Identify which cell holds the provided text, then report its (X, Y) central coordinate. 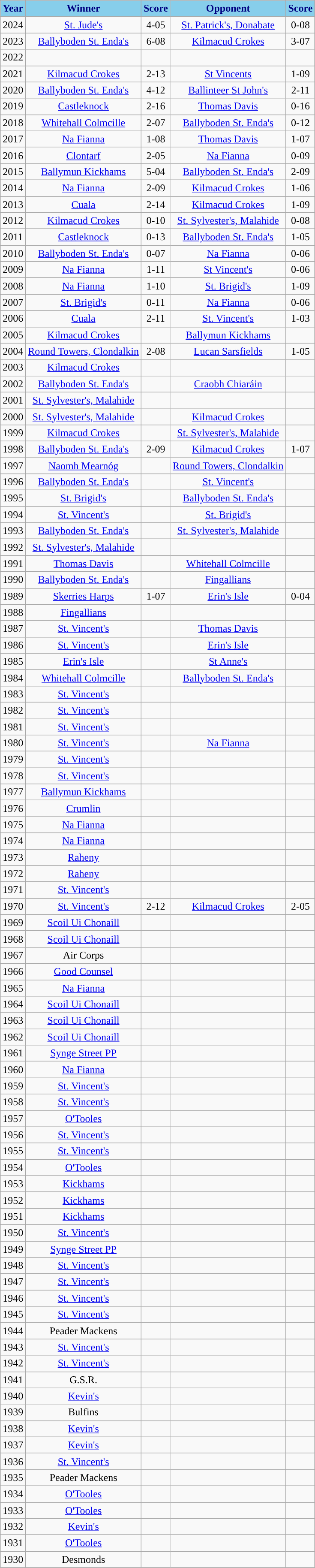
Winner (84, 9)
Opponent (228, 9)
0-10 (156, 221)
1974 (13, 841)
2002 (13, 384)
1967 (13, 955)
0-11 (156, 302)
1961 (13, 1053)
1957 (13, 1119)
1972 (13, 874)
1941 (13, 1380)
1934 (13, 1494)
1982 (13, 710)
0-04 (300, 596)
1942 (13, 1363)
Crumlin (84, 808)
2021 (13, 74)
2018 (13, 123)
1956 (13, 1135)
Desmonds (84, 1559)
2023 (13, 41)
2001 (13, 400)
1983 (13, 694)
1986 (13, 645)
1930 (13, 1559)
1945 (13, 1315)
Craobh Chiaráin (228, 384)
2006 (13, 319)
1990 (13, 580)
1969 (13, 923)
2009 (13, 270)
1-10 (156, 286)
1-03 (300, 319)
1-11 (156, 270)
3-07 (300, 41)
1-06 (300, 188)
0-16 (300, 106)
1987 (13, 629)
2-07 (156, 123)
1949 (13, 1249)
1994 (13, 515)
1939 (13, 1412)
1977 (13, 792)
0-13 (156, 237)
2008 (13, 286)
1940 (13, 1396)
1979 (13, 760)
1959 (13, 1086)
2-08 (156, 351)
St. Patrick's, Donabate (228, 25)
Good Counsel (84, 971)
4-05 (156, 25)
1996 (13, 482)
0-07 (156, 253)
1968 (13, 939)
5-04 (156, 172)
1993 (13, 531)
1935 (13, 1478)
1938 (13, 1429)
1-08 (156, 139)
Ballinteer St John's (228, 90)
1943 (13, 1347)
1963 (13, 1021)
1933 (13, 1510)
1965 (13, 988)
2022 (13, 57)
0-09 (300, 155)
1984 (13, 678)
1932 (13, 1527)
Air Corps (84, 955)
2-13 (156, 74)
1955 (13, 1151)
2024 (13, 25)
1936 (13, 1461)
1976 (13, 808)
St. Jude's (84, 25)
1970 (13, 906)
2014 (13, 188)
St Vincents (228, 74)
1991 (13, 564)
1962 (13, 1037)
Year (13, 9)
0-12 (300, 123)
1952 (13, 1200)
1992 (13, 547)
2003 (13, 368)
1975 (13, 825)
St Anne's (228, 661)
Skerries Harps (84, 596)
1950 (13, 1233)
Lucan Sarsfields (228, 351)
1978 (13, 776)
2016 (13, 155)
1937 (13, 1445)
2017 (13, 139)
Clontarf (84, 155)
2007 (13, 302)
1946 (13, 1298)
2015 (13, 172)
1953 (13, 1184)
1981 (13, 727)
1954 (13, 1167)
2-14 (156, 205)
2010 (13, 253)
1999 (13, 433)
1944 (13, 1331)
4-12 (156, 90)
2000 (13, 416)
2020 (13, 90)
2011 (13, 237)
2005 (13, 335)
1997 (13, 465)
1989 (13, 596)
2012 (13, 221)
2-12 (156, 906)
1960 (13, 1070)
1980 (13, 743)
1958 (13, 1102)
1973 (13, 857)
St Vincent's (228, 270)
1964 (13, 1004)
1971 (13, 890)
6-08 (156, 41)
1931 (13, 1543)
1988 (13, 612)
2-16 (156, 106)
Bulfins (84, 1412)
1947 (13, 1282)
2004 (13, 351)
G.S.R. (84, 1380)
2019 (13, 106)
1995 (13, 498)
1998 (13, 449)
1985 (13, 661)
Naomh Mearnóg (84, 465)
1951 (13, 1216)
1948 (13, 1266)
1966 (13, 971)
2013 (13, 205)
